From the cell containing the given text, extract its center point as [X, Y] coordinate. 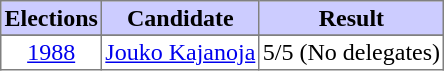
Elections [52, 18]
Jouko Kajanoja [180, 52]
Candidate [180, 18]
1988 [52, 52]
5/5 (No delegates) [352, 52]
Result [352, 18]
